Return the [x, y] coordinate for the center point of the cell that contains the specified text.  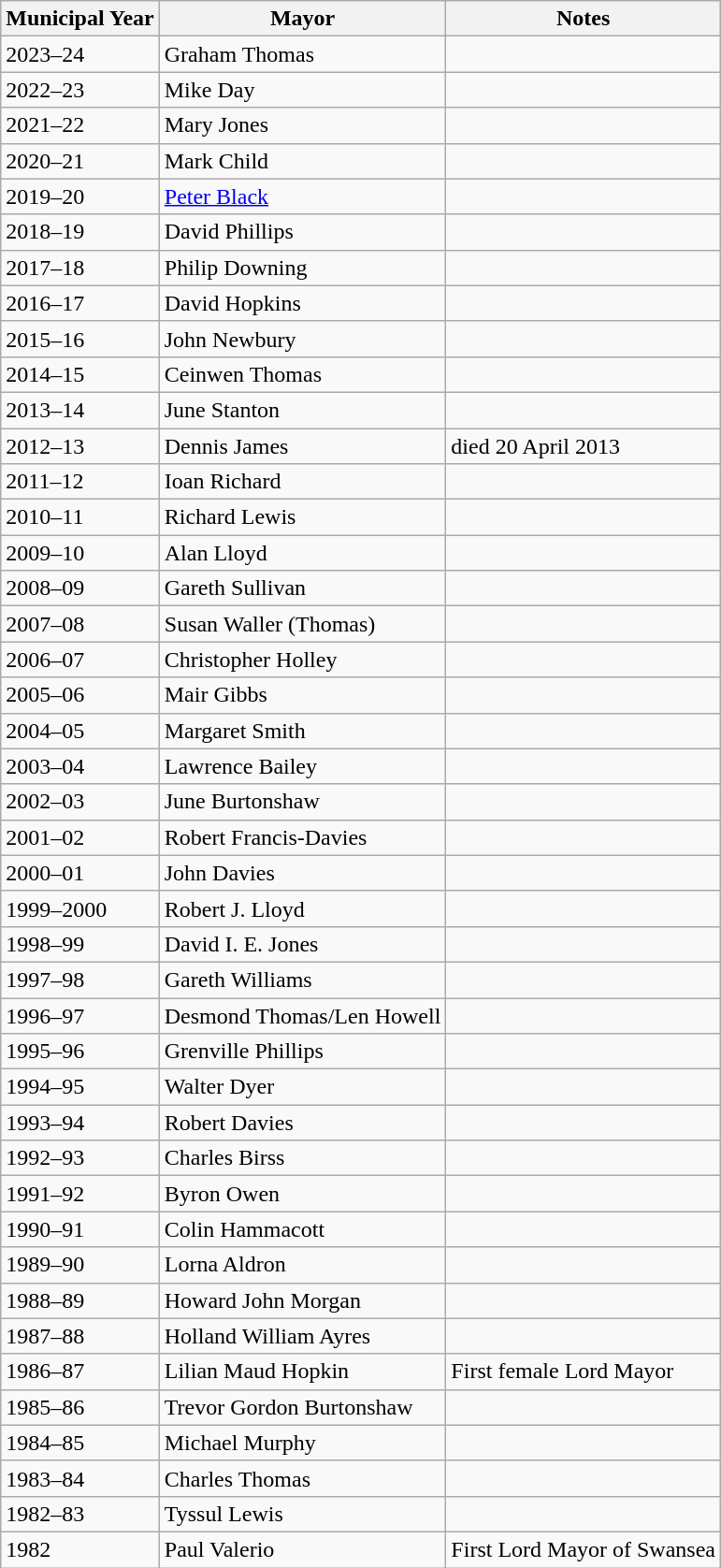
Lilian Maud Hopkin [303, 1372]
2018–19 [80, 232]
Charles Thomas [303, 1478]
2011–12 [80, 482]
2022–23 [80, 90]
Mair Gibbs [303, 695]
Lawrence Bailey [303, 766]
Lorna Aldron [303, 1265]
2013–14 [80, 410]
2015–16 [80, 339]
Mike Day [303, 90]
Tyssul Lewis [303, 1514]
1982–83 [80, 1514]
David Phillips [303, 232]
1992–93 [80, 1158]
2000–01 [80, 873]
Robert Francis-Davies [303, 837]
2005–06 [80, 695]
Ioan Richard [303, 482]
Graham Thomas [303, 54]
Alan Lloyd [303, 553]
2010–11 [80, 517]
Trevor Gordon Burtonshaw [303, 1407]
2014–15 [80, 374]
Dennis James [303, 446]
1993–94 [80, 1123]
Richard Lewis [303, 517]
died 20 April 2013 [584, 446]
1988–89 [80, 1300]
2003–04 [80, 766]
John Davies [303, 873]
2021–22 [80, 125]
Gareth Sullivan [303, 588]
Robert J. Lloyd [303, 908]
Paul Valerio [303, 1549]
1983–84 [80, 1478]
2012–13 [80, 446]
June Burtonshaw [303, 802]
1998–99 [80, 944]
Christopher Holley [303, 660]
Notes [584, 19]
2002–03 [80, 802]
Grenville Phillips [303, 1052]
Howard John Morgan [303, 1300]
1997–98 [80, 980]
2008–09 [80, 588]
First female Lord Mayor [584, 1372]
Charles Birss [303, 1158]
1989–90 [80, 1265]
2023–24 [80, 54]
Michael Murphy [303, 1443]
Walter Dyer [303, 1087]
David Hopkins [303, 303]
Colin Hammacott [303, 1229]
2006–07 [80, 660]
1985–86 [80, 1407]
2001–02 [80, 837]
Susan Waller (Thomas) [303, 624]
2017–18 [80, 268]
1990–91 [80, 1229]
Holland William Ayres [303, 1336]
Gareth Williams [303, 980]
Margaret Smith [303, 731]
1982 [80, 1549]
2016–17 [80, 303]
1991–92 [80, 1194]
2004–05 [80, 731]
Mayor [303, 19]
First Lord Mayor of Swansea [584, 1549]
Mark Child [303, 161]
2009–10 [80, 553]
1996–97 [80, 1015]
1995–96 [80, 1052]
June Stanton [303, 410]
Philip Downing [303, 268]
Ceinwen Thomas [303, 374]
John Newbury [303, 339]
2007–08 [80, 624]
1999–2000 [80, 908]
1987–88 [80, 1336]
Byron Owen [303, 1194]
Municipal Year [80, 19]
Desmond Thomas/Len Howell [303, 1015]
1994–95 [80, 1087]
Mary Jones [303, 125]
1984–85 [80, 1443]
2019–20 [80, 196]
David I. E. Jones [303, 944]
1986–87 [80, 1372]
Robert Davies [303, 1123]
2020–21 [80, 161]
Peter Black [303, 196]
